Detect which cell encompasses the target text, then output its (x, y) center coordinate. 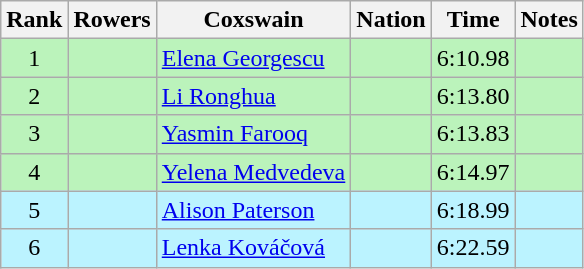
Rank (34, 20)
Alison Paterson (254, 210)
1 (34, 58)
Yasmin Farooq (254, 134)
6:13.80 (473, 96)
Time (473, 20)
6:14.97 (473, 172)
Coxswain (254, 20)
3 (34, 134)
6:18.99 (473, 210)
4 (34, 172)
Notes (549, 20)
Rowers (112, 20)
6:22.59 (473, 248)
6:13.83 (473, 134)
6 (34, 248)
6:10.98 (473, 58)
5 (34, 210)
2 (34, 96)
Nation (391, 20)
Lenka Kováčová (254, 248)
Yelena Medvedeva (254, 172)
Elena Georgescu (254, 58)
Li Ronghua (254, 96)
